Pinpoint the cell where the given text exists, returning its [x, y] midpoint coordinate. 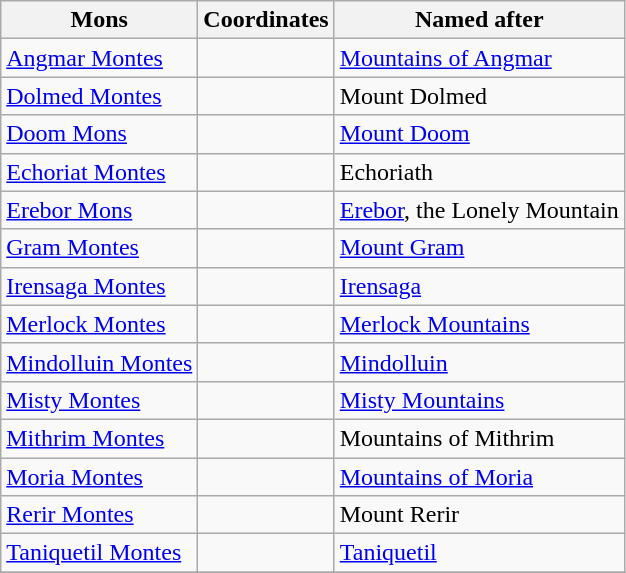
Mountains of Mithrim [479, 438]
Mountains of Moria [479, 477]
Erebor, the Lonely Mountain [479, 210]
Echoriat Montes [100, 172]
Erebor Mons [100, 210]
Misty Mountains [479, 400]
Rerir Montes [100, 515]
Misty Montes [100, 400]
Mount Doom [479, 134]
Echoriath [479, 172]
Mindolluin Montes [100, 362]
Mindolluin [479, 362]
Angmar Montes [100, 58]
Mount Gram [479, 248]
Mount Dolmed [479, 96]
Irensaga Montes [100, 286]
Named after [479, 20]
Mount Rerir [479, 515]
Merlock Mountains [479, 324]
Dolmed Montes [100, 96]
Taniquetil Montes [100, 553]
Doom Mons [100, 134]
Coordinates [266, 20]
Moria Montes [100, 477]
Mithrim Montes [100, 438]
Gram Montes [100, 248]
Merlock Montes [100, 324]
Mons [100, 20]
Taniquetil [479, 553]
Irensaga [479, 286]
Mountains of Angmar [479, 58]
